Pinpoint the cell where the given text exists, returning its (x, y) midpoint coordinate. 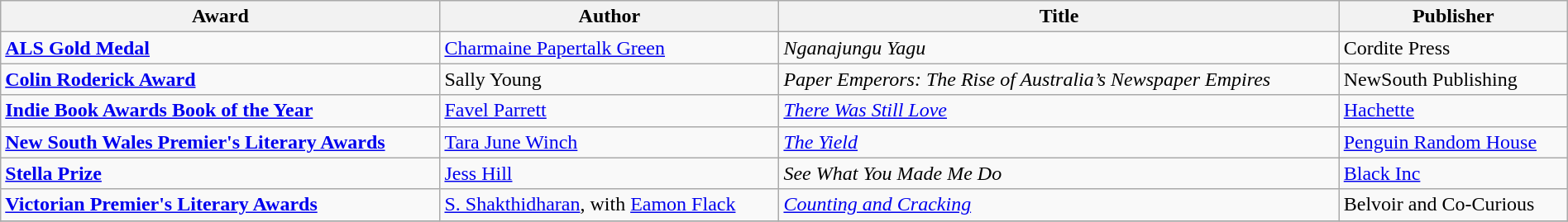
NewSouth Publishing (1453, 79)
Cordite Press (1453, 48)
ALS Gold Medal (220, 48)
Author (610, 17)
S. Shakthidharan, with Eamon Flack (610, 205)
See What You Made Me Do (1059, 173)
New South Wales Premier's Literary Awards (220, 142)
Publisher (1453, 17)
Tara June Winch (610, 142)
The Yield (1059, 142)
Penguin Random House (1453, 142)
Victorian Premier's Literary Awards (220, 205)
Jess Hill (610, 173)
There Was Still Love (1059, 111)
Counting and Cracking (1059, 205)
Stella Prize (220, 173)
Award (220, 17)
Charmaine Papertalk Green (610, 48)
Favel Parrett (610, 111)
Belvoir and Co-Curious (1453, 205)
Black Inc (1453, 173)
Colin Roderick Award (220, 79)
Hachette (1453, 111)
Sally Young (610, 79)
Title (1059, 17)
Nganajungu Yagu (1059, 48)
Indie Book Awards Book of the Year (220, 111)
Paper Emperors: The Rise of Australia’s Newspaper Empires (1059, 79)
